Locate the cell with the specified text and output its [X, Y] center coordinate. 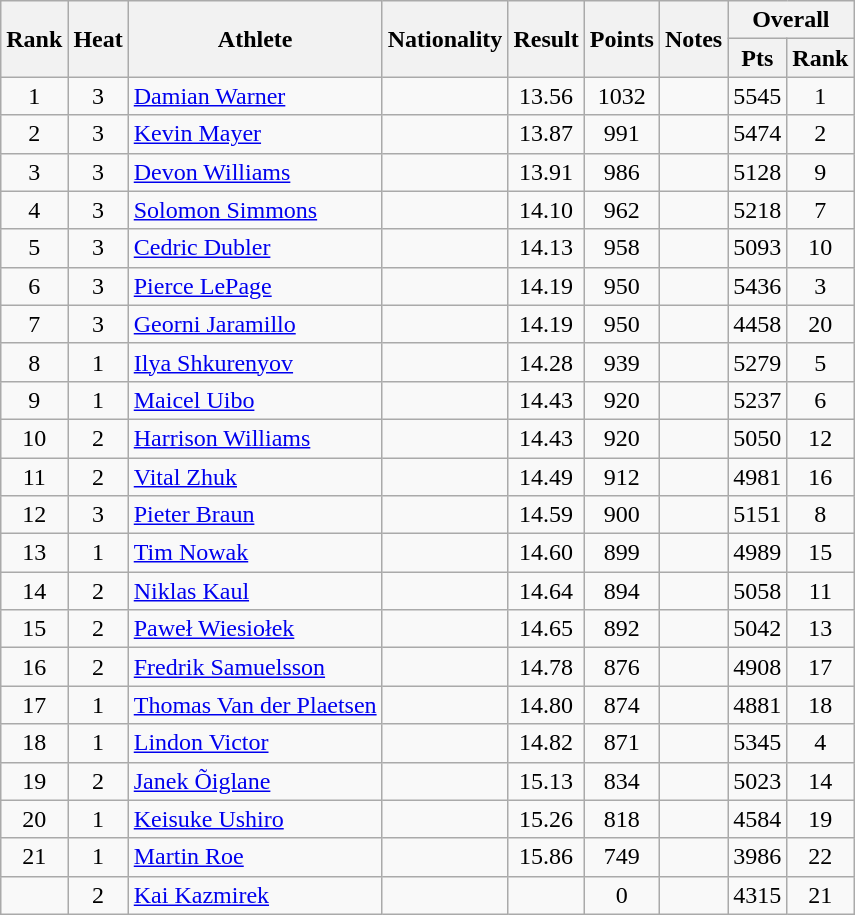
5042 [758, 629]
939 [622, 362]
4908 [758, 667]
876 [622, 667]
0 [622, 895]
892 [622, 629]
Martin Roe [255, 857]
900 [622, 515]
5345 [758, 743]
Pieter Braun [255, 515]
986 [622, 172]
Vital Zhuk [255, 477]
Fredrik Samuelsson [255, 667]
Devon Williams [255, 172]
Maicel Uibo [255, 400]
4315 [758, 895]
5237 [758, 400]
Cedric Dubler [255, 248]
13.56 [546, 96]
5436 [758, 286]
13.91 [546, 172]
13.87 [546, 134]
4881 [758, 705]
Lindon Victor [255, 743]
Paweł Wiesiołek [255, 629]
5151 [758, 515]
4981 [758, 477]
Notes [693, 39]
Tim Nowak [255, 553]
Keisuke Ushiro [255, 819]
15.86 [546, 857]
Athlete [255, 39]
Niklas Kaul [255, 591]
14.49 [546, 477]
Pierce LePage [255, 286]
15.13 [546, 781]
958 [622, 248]
Kevin Mayer [255, 134]
5279 [758, 362]
Nationality [445, 39]
Points [622, 39]
871 [622, 743]
818 [622, 819]
5058 [758, 591]
Kai Kazmirek [255, 895]
4989 [758, 553]
14.13 [546, 248]
749 [622, 857]
834 [622, 781]
Solomon Simmons [255, 210]
15.26 [546, 819]
5093 [758, 248]
Janek Õiglane [255, 781]
5474 [758, 134]
Georni Jaramillo [255, 324]
894 [622, 591]
5050 [758, 438]
5545 [758, 96]
3986 [758, 857]
Thomas Van der Plaetsen [255, 705]
Result [546, 39]
5023 [758, 781]
14.28 [546, 362]
14.59 [546, 515]
14.78 [546, 667]
Heat [98, 39]
4584 [758, 819]
22 [820, 857]
1032 [622, 96]
899 [622, 553]
962 [622, 210]
912 [622, 477]
5128 [758, 172]
14.64 [546, 591]
874 [622, 705]
14.65 [546, 629]
Ilya Shkurenyov [255, 362]
Pts [758, 58]
4458 [758, 324]
991 [622, 134]
Harrison Williams [255, 438]
5218 [758, 210]
14.80 [546, 705]
Damian Warner [255, 96]
14.10 [546, 210]
14.60 [546, 553]
Overall [791, 20]
14.82 [546, 743]
